Search for the cell housing the specified text and yield its [x, y] center coordinate. 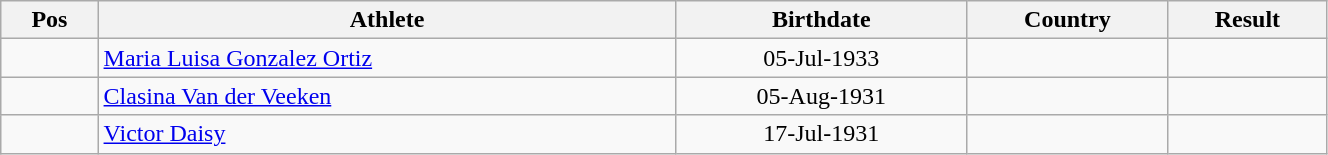
05-Jul-1933 [821, 58]
Birthdate [821, 20]
Country [1067, 20]
Clasina Van der Veeken [387, 96]
17-Jul-1931 [821, 134]
05-Aug-1931 [821, 96]
Victor Daisy [387, 134]
Pos [50, 20]
Result [1247, 20]
Athlete [387, 20]
Maria Luisa Gonzalez Ortiz [387, 58]
